Extract the (x, y) coordinate from the center of the cell holding the provided text.  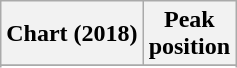
Peak position (189, 34)
Chart (2018) (72, 34)
